Scan for the cell matching the given text and deliver its (x, y) coordinate at center. 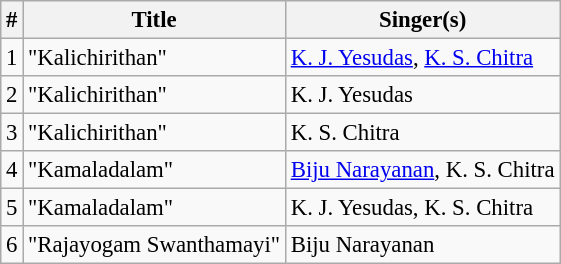
1 (12, 58)
3 (12, 133)
Biju Narayanan, K. S. Chitra (422, 170)
K. S. Chitra (422, 133)
2 (12, 95)
6 (12, 245)
"Rajayogam Swanthamayi" (154, 245)
Title (154, 20)
5 (12, 208)
Singer(s) (422, 20)
Biju Narayanan (422, 245)
4 (12, 170)
# (12, 20)
K. J. Yesudas (422, 95)
